Scan for the cell matching the given text and deliver its (X, Y) coordinate at center. 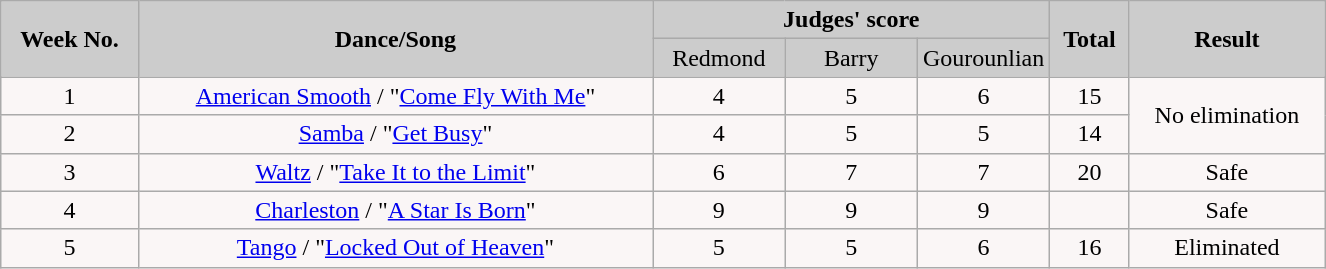
Total (1090, 39)
14 (1090, 134)
Judges' score (852, 20)
Gourounlian (983, 58)
Tango / "Locked Out of Heaven" (395, 248)
Eliminated (1226, 248)
No elimination (1226, 115)
Dance/Song (395, 39)
16 (1090, 248)
20 (1090, 172)
Samba / "Get Busy" (395, 134)
Redmond (719, 58)
Barry (851, 58)
Charleston / "A Star Is Born" (395, 210)
Week No. (70, 39)
Waltz / "Take It to the Limit" (395, 172)
Result (1226, 39)
2 (70, 134)
American Smooth / "Come Fly With Me" (395, 96)
15 (1090, 96)
1 (70, 96)
3 (70, 172)
